Detect which cell encompasses the target text, then output its [X, Y] center coordinate. 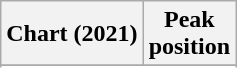
Chart (2021) [72, 34]
Peakposition [189, 34]
